Detect which cell encompasses the target text, then output its (X, Y) center coordinate. 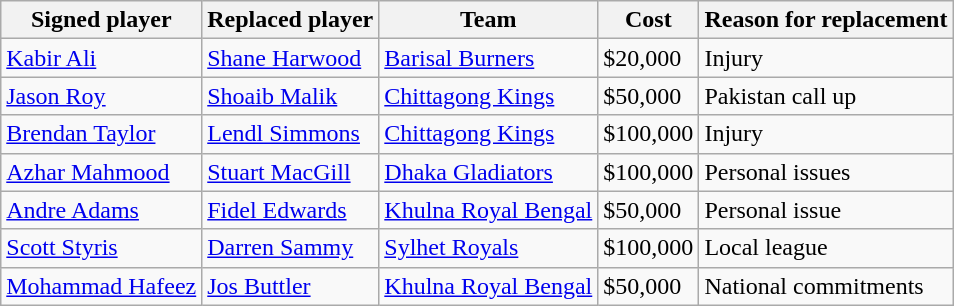
Andre Adams (102, 210)
Replaced player (290, 20)
Shoaib Malik (290, 96)
Pakistan call up (826, 96)
Cost (648, 20)
Personal issues (826, 172)
$20,000 (648, 58)
Brendan Taylor (102, 134)
Barisal Burners (488, 58)
Shane Harwood (290, 58)
Darren Sammy (290, 248)
Kabir Ali (102, 58)
Personal issue (826, 210)
Jason Roy (102, 96)
Dhaka Gladiators (488, 172)
Scott Styris (102, 248)
Team (488, 20)
Mohammad Hafeez (102, 286)
Reason for replacement (826, 20)
Local league (826, 248)
National commitments (826, 286)
Lendl Simmons (290, 134)
Jos Buttler (290, 286)
Stuart MacGill (290, 172)
Sylhet Royals (488, 248)
Signed player (102, 20)
Azhar Mahmood (102, 172)
Fidel Edwards (290, 210)
